Capture the cell that displays the provided text and extract its [X, Y] central coordinate. 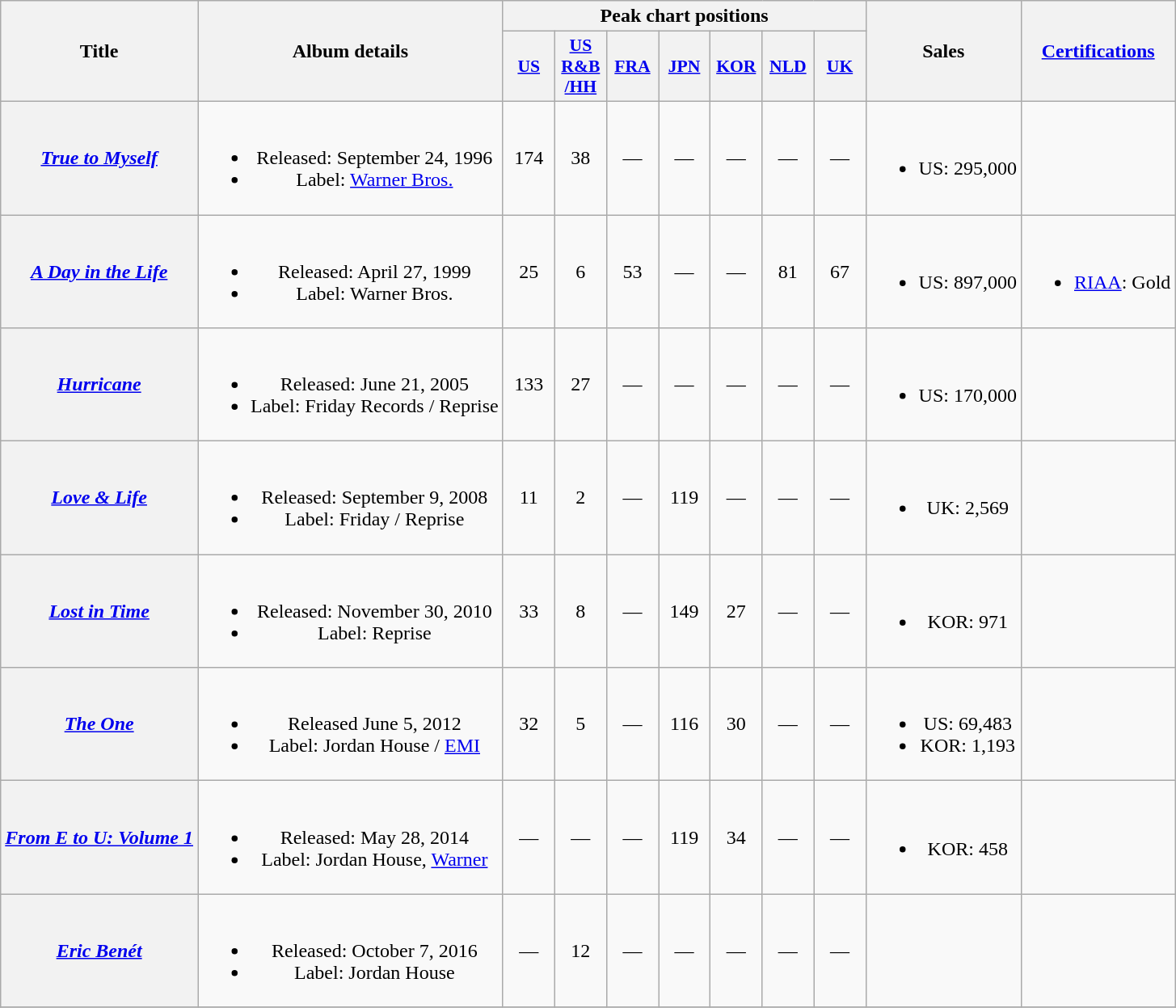
116 [685, 724]
34 [736, 837]
Released: October 7, 2016Label: Jordan House [351, 951]
Lost in Time [99, 611]
FRA [632, 66]
12 [580, 951]
Title [99, 52]
8 [580, 611]
USR&B/HH [580, 66]
US: 170,000 [943, 385]
11 [529, 498]
Sales [943, 52]
6 [580, 272]
Album details [351, 52]
Released: May 28, 2014Label: Jordan House, Warner [351, 837]
25 [529, 272]
32 [529, 724]
30 [736, 724]
174 [529, 158]
133 [529, 385]
81 [788, 272]
US: 897,000 [943, 272]
Released: September 9, 2008Label: Friday / Reprise [351, 498]
Peak chart positions [684, 16]
US: 69,483KOR: 1,193 [943, 724]
Eric Benét [99, 951]
RIAA: Gold [1098, 272]
53 [632, 272]
Released: November 30, 2010Label: Reprise [351, 611]
Released June 5, 2012Label: Jordan House / EMI [351, 724]
38 [580, 158]
US: 295,000 [943, 158]
JPN [685, 66]
US [529, 66]
A Day in the Life [99, 272]
KOR: 971 [943, 611]
The One [99, 724]
Released: June 21, 2005Label: Friday Records / Reprise [351, 385]
5 [580, 724]
KOR [736, 66]
From E to U: Volume 1 [99, 837]
2 [580, 498]
Hurricane [99, 385]
149 [685, 611]
KOR: 458 [943, 837]
Certifications [1098, 52]
Love & Life [99, 498]
UK: 2,569 [943, 498]
Released: April 27, 1999Label: Warner Bros. [351, 272]
True to Myself [99, 158]
67 [840, 272]
33 [529, 611]
UK [840, 66]
NLD [788, 66]
Released: September 24, 1996Label: Warner Bros. [351, 158]
